For the text-containing cell, return its midpoint in [x, y] coordinate format. 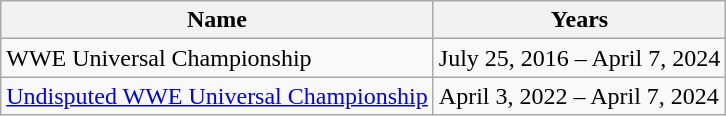
July 25, 2016 – April 7, 2024 [579, 58]
Name [218, 20]
Undisputed WWE Universal Championship [218, 96]
Years [579, 20]
April 3, 2022 – April 7, 2024 [579, 96]
WWE Universal Championship [218, 58]
